Detect which cell encompasses the target text, then output its (x, y) center coordinate. 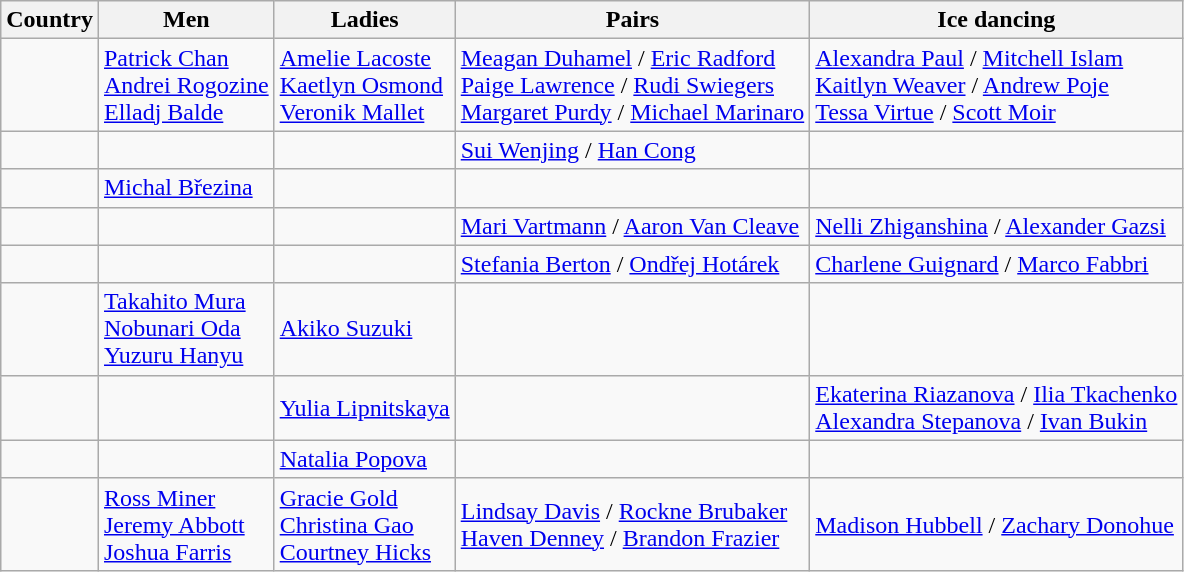
Ross Miner Jeremy Abbott Joshua Farris (186, 524)
Stefania Berton / Ondřej Hotárek (632, 264)
Meagan Duhamel / Eric Radford Paige Lawrence / Rudi Swiegers Margaret Purdy / Michael Marinaro (632, 85)
Takahito Mura Nobunari Oda Yuzuru Hanyu (186, 329)
Michal Březina (186, 188)
Ice dancing (996, 20)
Yulia Lipnitskaya (364, 408)
Ladies (364, 20)
Pairs (632, 20)
Charlene Guignard / Marco Fabbri (996, 264)
Akiko Suzuki (364, 329)
Lindsay Davis / Rockne Brubaker Haven Denney / Brandon Frazier (632, 524)
Nelli Zhiganshina / Alexander Gazsi (996, 226)
Gracie Gold Christina Gao Courtney Hicks (364, 524)
Ekaterina Riazanova / Ilia Tkachenko Alexandra Stepanova / Ivan Bukin (996, 408)
Patrick Chan Andrei Rogozine Elladj Balde (186, 85)
Men (186, 20)
Natalia Popova (364, 459)
Amelie Lacoste Kaetlyn Osmond Veronik Mallet (364, 85)
Country (50, 20)
Alexandra Paul / Mitchell Islam Kaitlyn Weaver / Andrew Poje Tessa Virtue / Scott Moir (996, 85)
Madison Hubbell / Zachary Donohue (996, 524)
Mari Vartmann / Aaron Van Cleave (632, 226)
Sui Wenjing / Han Cong (632, 150)
